For the text-containing cell, return its midpoint in (x, y) coordinate format. 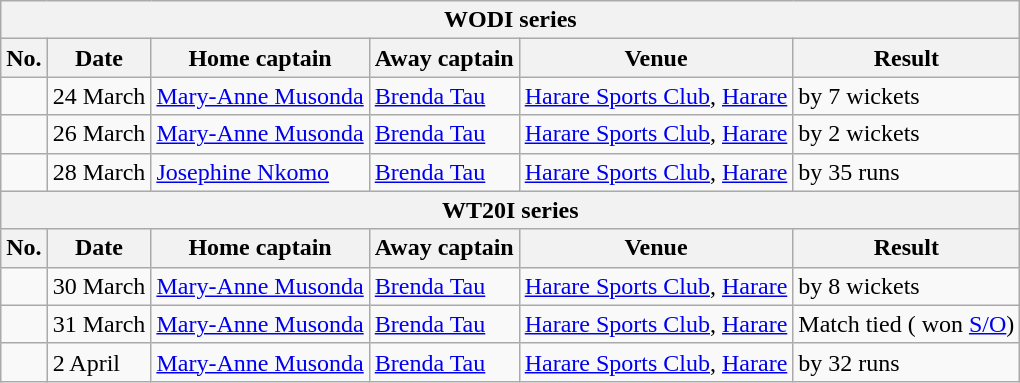
28 March (99, 172)
by 32 runs (906, 362)
31 March (99, 324)
2 April (99, 362)
WODI series (510, 20)
Josephine Nkomo (260, 172)
by 2 wickets (906, 134)
30 March (99, 286)
26 March (99, 134)
Match tied ( won S/O) (906, 324)
by 35 runs (906, 172)
by 8 wickets (906, 286)
by 7 wickets (906, 96)
24 March (99, 96)
WT20I series (510, 210)
